Output the [X, Y] coordinate of the center of the cell containing the given text.  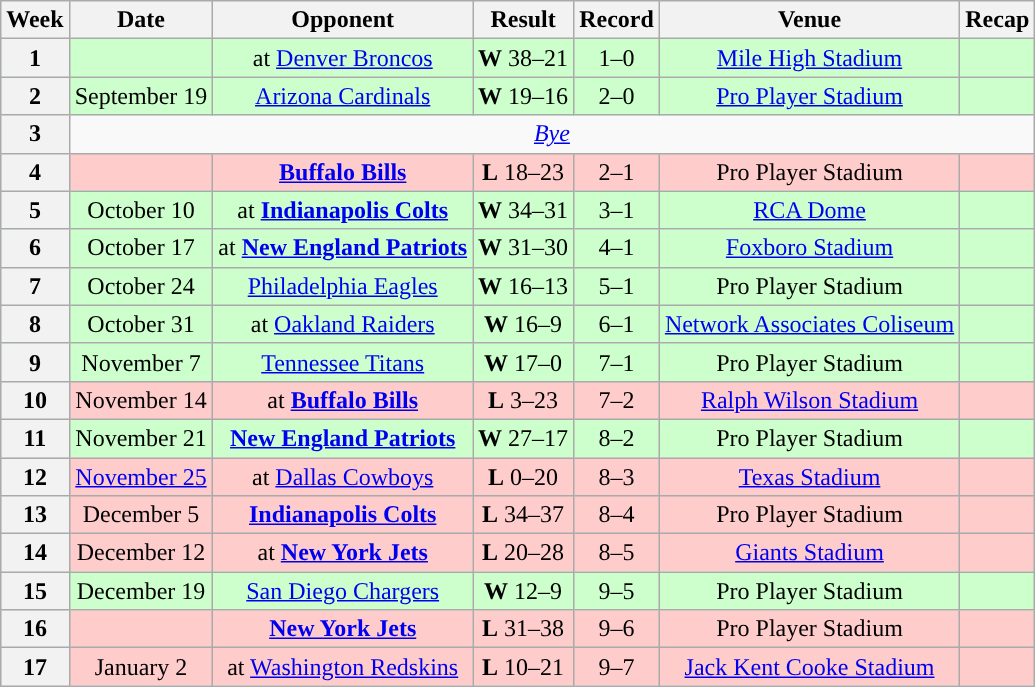
W 16–13 [524, 286]
3 [35, 134]
at Buffalo Bills [343, 400]
Jack Kent Cooke Stadium [809, 667]
L 20–28 [524, 553]
Buffalo Bills [343, 172]
at Indianapolis Colts [343, 210]
Philadelphia Eagles [343, 286]
11 [35, 438]
November 25 [141, 477]
Opponent [343, 20]
W 31–30 [524, 248]
L 31–38 [524, 629]
6–1 [617, 324]
W 17–0 [524, 362]
November 14 [141, 400]
Bye [552, 134]
3–1 [617, 210]
L 18–23 [524, 172]
New York Jets [343, 629]
7–1 [617, 362]
10 [35, 400]
W 38–21 [524, 58]
9–6 [617, 629]
Foxboro Stadium [809, 248]
8–3 [617, 477]
September 19 [141, 96]
October 24 [141, 286]
October 10 [141, 210]
Ralph Wilson Stadium [809, 400]
L 0–20 [524, 477]
at New York Jets [343, 553]
1 [35, 58]
8–4 [617, 515]
8–2 [617, 438]
W 12–9 [524, 591]
RCA Dome [809, 210]
17 [35, 667]
Recap [998, 20]
November 21 [141, 438]
New England Patriots [343, 438]
Network Associates Coliseum [809, 324]
November 7 [141, 362]
8–5 [617, 553]
2–0 [617, 96]
at Oakland Raiders [343, 324]
4 [35, 172]
8 [35, 324]
W 34–31 [524, 210]
2 [35, 96]
Record [617, 20]
6 [35, 248]
Texas Stadium [809, 477]
L 34–37 [524, 515]
San Diego Chargers [343, 591]
12 [35, 477]
Venue [809, 20]
Tennessee Titans [343, 362]
9 [35, 362]
Arizona Cardinals [343, 96]
7 [35, 286]
L 10–21 [524, 667]
Mile High Stadium [809, 58]
5–1 [617, 286]
15 [35, 591]
W 27–17 [524, 438]
1–0 [617, 58]
Indianapolis Colts [343, 515]
December 19 [141, 591]
L 3–23 [524, 400]
Giants Stadium [809, 553]
October 17 [141, 248]
W 16–9 [524, 324]
13 [35, 515]
16 [35, 629]
W 19–16 [524, 96]
9–5 [617, 591]
at Washington Redskins [343, 667]
Date [141, 20]
December 5 [141, 515]
at Dallas Cowboys [343, 477]
9–7 [617, 667]
2–1 [617, 172]
October 31 [141, 324]
7–2 [617, 400]
4–1 [617, 248]
at New England Patriots [343, 248]
14 [35, 553]
January 2 [141, 667]
Week [35, 20]
Result [524, 20]
at Denver Broncos [343, 58]
December 12 [141, 553]
5 [35, 210]
